From the cell containing the given text, extract its center point as [x, y] coordinate. 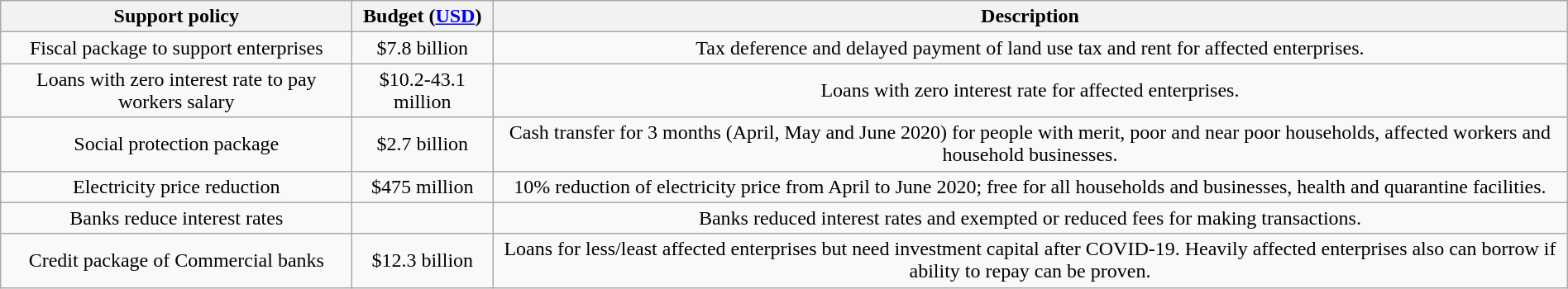
Fiscal package to support enterprises [177, 48]
Tax deference and delayed payment of land use tax and rent for affected enterprises. [1030, 48]
Social protection package [177, 144]
Credit package of Commercial banks [177, 261]
Banks reduced interest rates and exempted or reduced fees for making transactions. [1030, 218]
Description [1030, 17]
$12.3 billion [423, 261]
$10.2-43.1 million [423, 91]
$7.8 billion [423, 48]
10% reduction of electricity price from April to June 2020; free for all households and businesses, health and quarantine facilities. [1030, 187]
Loans with zero interest rate for affected enterprises. [1030, 91]
Budget (USD) [423, 17]
Loans with zero interest rate to pay workers salary [177, 91]
Electricity price reduction [177, 187]
Support policy [177, 17]
$475 million [423, 187]
Banks reduce interest rates [177, 218]
$2.7 billion [423, 144]
